Return the (x, y) coordinate for the center point of the cell that contains the specified text.  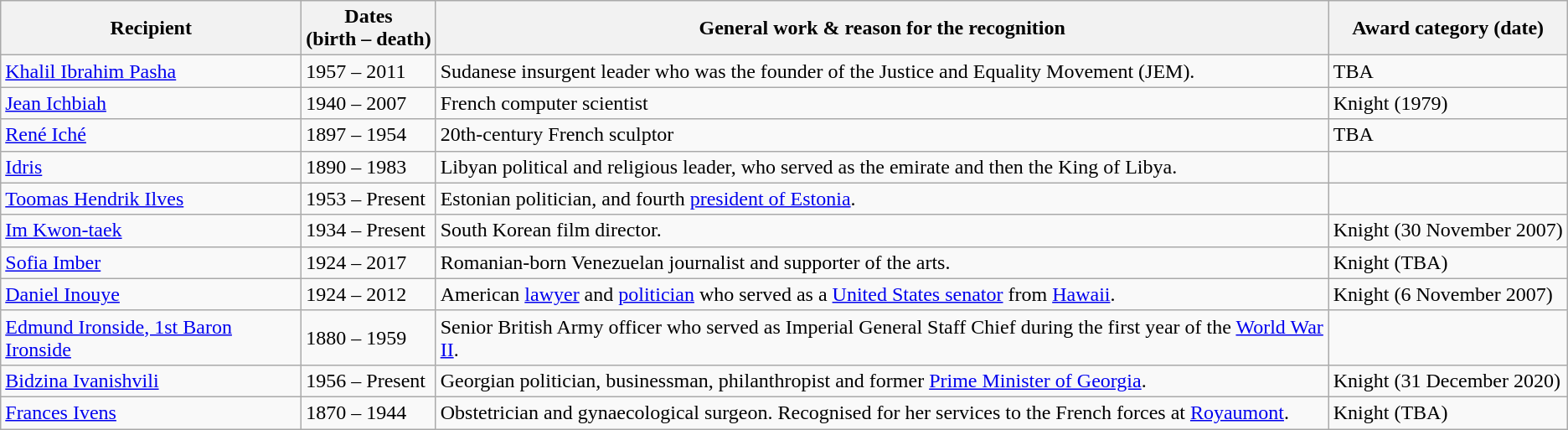
1940 – 2007 (369, 103)
Toomas Hendrik Ilves (151, 199)
Jean Ichbiah (151, 103)
1956 – Present (369, 381)
Edmund Ironside, 1st Baron Ironside (151, 337)
Knight (30 November 2007) (1447, 231)
Im Kwon-taek (151, 231)
General work & reason for the recognition (882, 28)
Bidzina Ivanishvili (151, 381)
Knight (1979) (1447, 103)
Knight (31 December 2020) (1447, 381)
Obstetrician and gynaecological surgeon. Recognised for her services to the French forces at Royaumont. (882, 412)
Georgian politician, businessman, philanthropist and former Prime Minister of Georgia. (882, 381)
Sofia Imber (151, 262)
French computer scientist (882, 103)
Senior British Army officer who served as Imperial General Staff Chief during the first year of the World War II. (882, 337)
Sudanese insurgent leader who was the founder of the Justice and Equality Movement (JEM). (882, 71)
1924 – 2017 (369, 262)
1890 – 1983 (369, 167)
1870 – 1944 (369, 412)
1934 – Present (369, 231)
American lawyer and politician who served as a United States senator from Hawaii. (882, 294)
Frances Ivens (151, 412)
Knight (6 November 2007) (1447, 294)
René Iché (151, 135)
1957 – 2011 (369, 71)
20th-century French sculptor (882, 135)
Libyan political and religious leader, who served as the emirate and then the King of Libya. (882, 167)
1924 – 2012 (369, 294)
Recipient (151, 28)
Estonian politician, and fourth president of Estonia. (882, 199)
Romanian-born Venezuelan journalist and supporter of the arts. (882, 262)
South Korean film director. (882, 231)
1897 – 1954 (369, 135)
Daniel Inouye (151, 294)
1880 – 1959 (369, 337)
Idris (151, 167)
Khalil Ibrahim Pasha (151, 71)
1953 – Present (369, 199)
Award category (date) (1447, 28)
Dates(birth – death) (369, 28)
